Search for the cell housing the specified text and yield its (X, Y) center coordinate. 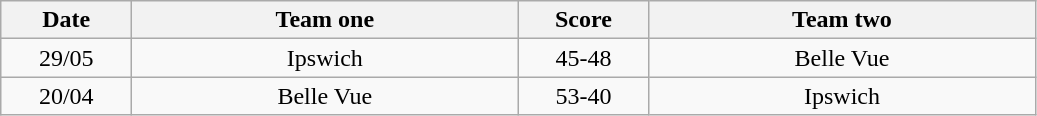
45-48 (584, 58)
Date (66, 20)
53-40 (584, 96)
Score (584, 20)
20/04 (66, 96)
Team two (842, 20)
29/05 (66, 58)
Team one (325, 20)
